Output the [x, y] coordinate of the center of the cell containing the given text.  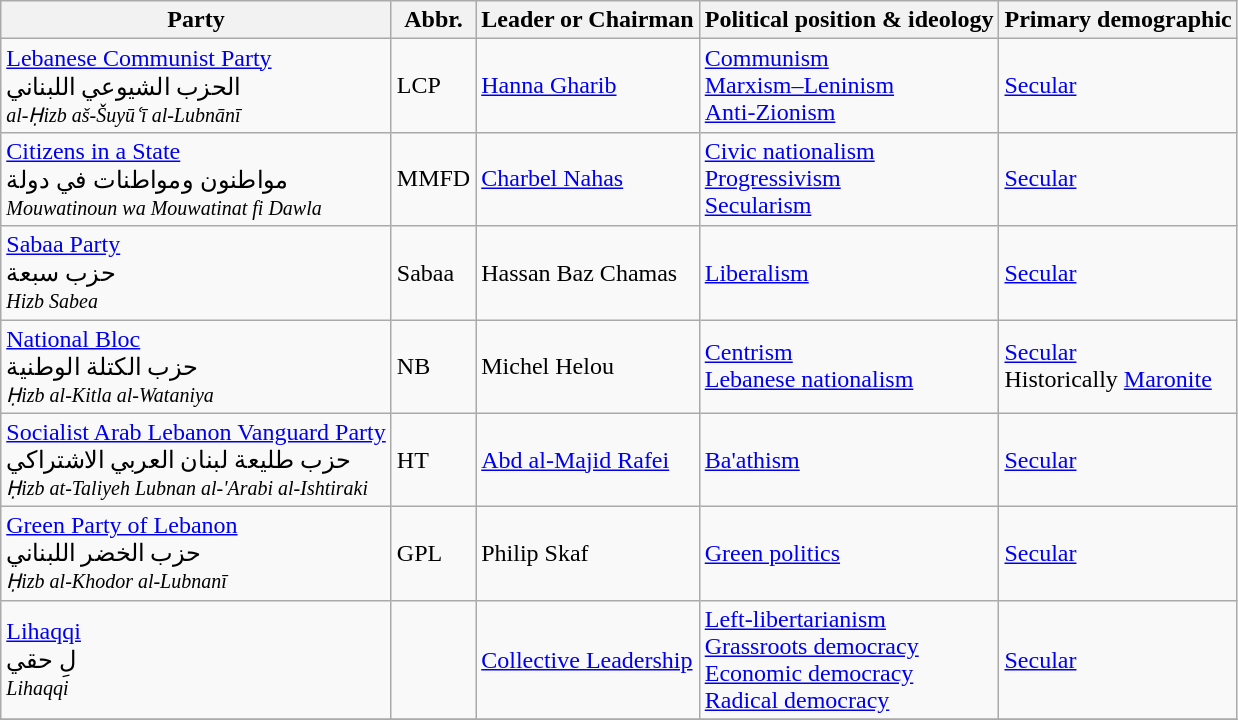
Charbel Nahas [588, 179]
Party [196, 20]
Left-libertarianismGrassroots democracyEconomic democracyRadical democracy [849, 660]
HT [433, 460]
GPL [433, 554]
Ba'athism [849, 460]
Hassan Baz Chamas [588, 273]
MMFD [433, 179]
Michel Helou [588, 367]
Liberalism [849, 273]
Lihaqqi لِ حقيLihaqqi [196, 660]
Primary demographic [1118, 20]
CommunismMarxism–LeninismAnti-Zionism [849, 86]
Secular Historically Maronite [1118, 367]
LCP [433, 86]
Abd al-Majid Rafei [588, 460]
National Bloc حزب الكتلة الوطنيةḤizb al-Kitla al-Wataniya [196, 367]
Hanna Gharib [588, 86]
CentrismLebanese nationalism [849, 367]
Collective Leadership [588, 660]
Green Party of Lebanonحزب الخضر اللبنانيḤizb al-Khodor al-Lubnanī [196, 554]
NB [433, 367]
Green politics [849, 554]
Civic nationalismProgressivismSecularism [849, 179]
Lebanese Communist Partyالحزب الشيوعي اللبنانيal-Ḥizb aš-Šuyūʿī al-Lubnānī [196, 86]
Citizens in a State مواطنون ومواطنات في دولةMouwatinoun wa Mouwatinat fi Dawla [196, 179]
Philip Skaf [588, 554]
Socialist Arab Lebanon Vanguard Partyحزب طليعة لبنان العربي الاشتراكيḤizb at-Taliyeh Lubnan al-'Arabi al-Ishtiraki [196, 460]
Abbr. [433, 20]
Leader or Chairman [588, 20]
Sabaa [433, 273]
Sabaa Partyحزب سبعةHizb Sabea [196, 273]
Political position & ideology [849, 20]
